Return the (x, y) coordinate for the center point of the cell that contains the specified text.  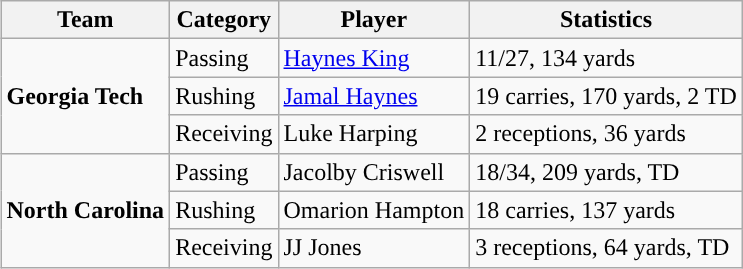
2 receptions, 36 yards (606, 134)
11/27, 134 yards (606, 58)
18/34, 209 yards, TD (606, 172)
Georgia Tech (86, 96)
Player (374, 20)
19 carries, 170 yards, 2 TD (606, 96)
Omarion Hampton (374, 210)
18 carries, 137 yards (606, 210)
Statistics (606, 20)
Haynes King (374, 58)
Team (86, 20)
Category (224, 20)
Luke Harping (374, 134)
Jamal Haynes (374, 96)
3 receptions, 64 yards, TD (606, 248)
North Carolina (86, 210)
Jacolby Criswell (374, 172)
JJ Jones (374, 248)
